Return the (x, y) coordinate for the center point of the cell that contains the specified text.  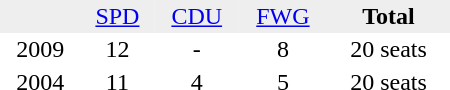
8 (283, 50)
2009 (40, 50)
- (197, 50)
SPD (117, 16)
12 (117, 50)
Total (388, 16)
FWG (283, 16)
CDU (197, 16)
20 seats (388, 50)
